Scan for the cell matching the given text and deliver its (X, Y) coordinate at center. 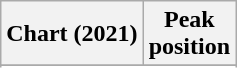
Chart (2021) (72, 34)
Peakposition (189, 34)
